For the text-containing cell, return its midpoint in [X, Y] coordinate format. 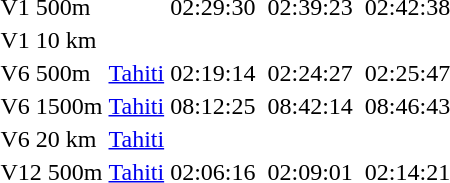
08:42:14 [310, 106]
08:12:25 [213, 106]
02:19:14 [213, 73]
02:24:27 [310, 73]
